Scan for the cell matching the given text and deliver its [x, y] coordinate at center. 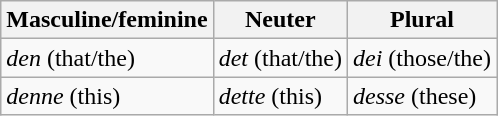
Masculine/feminine [107, 20]
desse (these) [422, 96]
Neuter [280, 20]
det (that/the) [280, 58]
Plural [422, 20]
dei (those/the) [422, 58]
den (that/the) [107, 58]
denne (this) [107, 96]
dette (this) [280, 96]
